Pinpoint the cell where the given text exists, returning its (X, Y) midpoint coordinate. 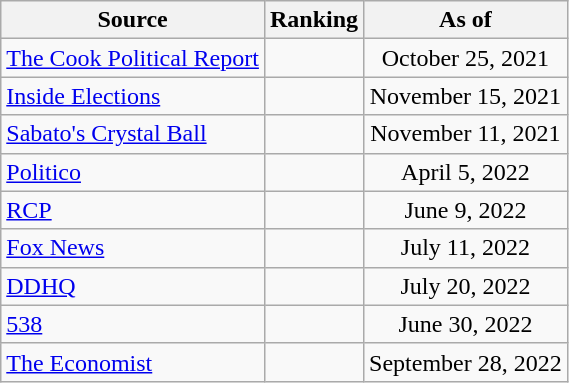
June 9, 2022 (466, 210)
July 20, 2022 (466, 286)
DDHQ (133, 286)
RCP (133, 210)
538 (133, 324)
November 15, 2021 (466, 96)
September 28, 2022 (466, 362)
April 5, 2022 (466, 172)
Inside Elections (133, 96)
The Economist (133, 362)
November 11, 2021 (466, 134)
Politico (133, 172)
June 30, 2022 (466, 324)
The Cook Political Report (133, 58)
Fox News (133, 248)
July 11, 2022 (466, 248)
As of (466, 20)
Sabato's Crystal Ball (133, 134)
October 25, 2021 (466, 58)
Source (133, 20)
Ranking (314, 20)
